Return the [X, Y] coordinate for the center point of the cell that contains the specified text.  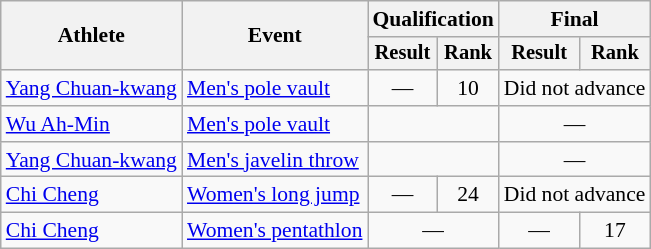
10 [468, 88]
Qualification [434, 19]
Women's long jump [275, 195]
24 [468, 195]
Women's pentathlon [275, 231]
Final [575, 19]
Event [275, 36]
Wu Ah-Min [92, 124]
Athlete [92, 36]
Men's javelin throw [275, 160]
17 [614, 231]
